Locate the cell with the specified text and output its (x, y) center coordinate. 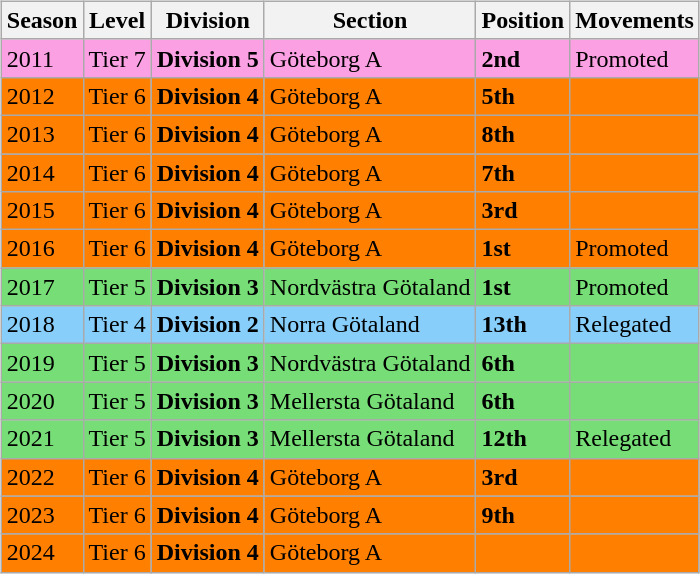
2021 (42, 439)
2016 (42, 249)
12th (523, 439)
Division 5 (208, 58)
2nd (523, 58)
Tier 7 (117, 58)
8th (523, 134)
Movements (635, 20)
2023 (42, 515)
2012 (42, 96)
9th (523, 515)
2017 (42, 287)
Season (42, 20)
Division 2 (208, 325)
Level (117, 20)
2019 (42, 363)
Section (370, 20)
2018 (42, 325)
2024 (42, 553)
7th (523, 173)
2013 (42, 134)
2020 (42, 401)
Division (208, 20)
2015 (42, 211)
2011 (42, 58)
13th (523, 325)
2022 (42, 477)
2014 (42, 173)
Position (523, 20)
Tier 4 (117, 325)
5th (523, 96)
Norra Götaland (370, 325)
